Locate the cell with the specified text and output its [X, Y] center coordinate. 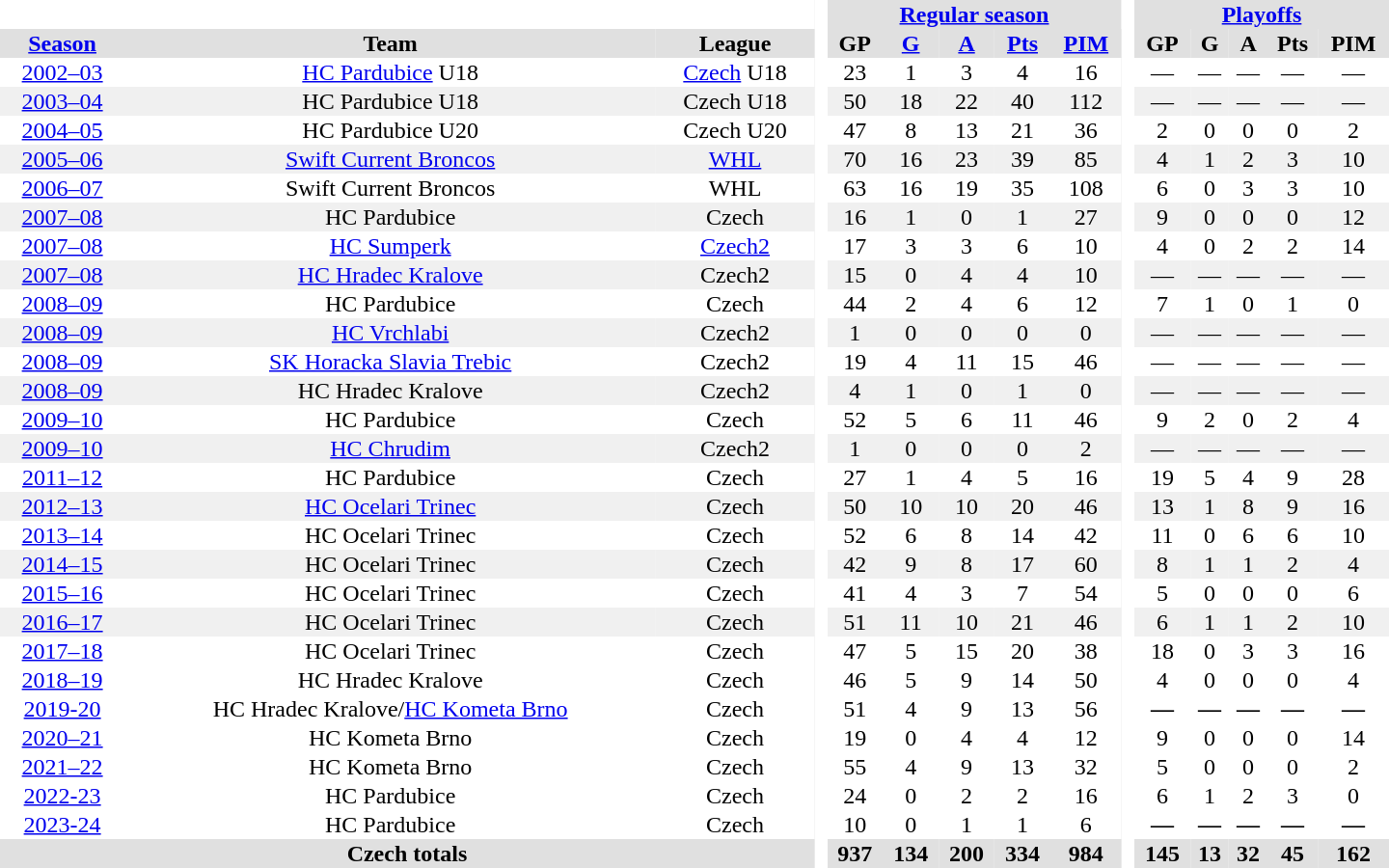
40 [1022, 101]
2021–22 [62, 767]
2022-23 [62, 796]
334 [1022, 854]
2004–05 [62, 130]
HC Pardubice U20 [390, 130]
56 [1086, 709]
63 [855, 188]
SK Horacka Slavia Trebic [390, 362]
54 [1086, 593]
45 [1293, 854]
Czech U20 [735, 130]
Season [62, 43]
HC Chrudim [390, 448]
108 [1086, 188]
HC Hradec Kralove/HC Kometa Brno [390, 709]
HC Sumperk [390, 246]
2012–13 [62, 506]
2016–17 [62, 622]
2018–19 [62, 680]
984 [1086, 854]
85 [1086, 159]
200 [967, 854]
League [735, 43]
145 [1162, 854]
2014–15 [62, 564]
2003–04 [62, 101]
2013–14 [62, 535]
2019-20 [62, 709]
39 [1022, 159]
44 [855, 304]
35 [1022, 188]
2017–18 [62, 651]
2011–12 [62, 477]
22 [967, 101]
2015–16 [62, 593]
2023-24 [62, 825]
2020–21 [62, 738]
36 [1086, 130]
28 [1353, 477]
70 [855, 159]
HC Vrchlabi [390, 333]
2005–06 [62, 159]
55 [855, 767]
2006–07 [62, 188]
Regular season [974, 14]
162 [1353, 854]
2002–03 [62, 72]
112 [1086, 101]
937 [855, 854]
24 [855, 796]
38 [1086, 651]
Czech totals [407, 854]
60 [1086, 564]
Team [390, 43]
134 [911, 854]
Playoffs [1262, 14]
41 [855, 593]
